Find where the given text appears and provide that cell's center as (x, y) coordinate. 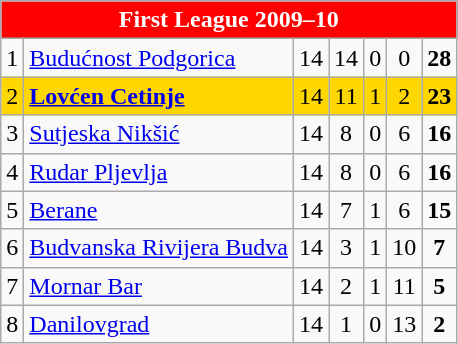
15 (440, 210)
Budvanska Rivijera Budva (159, 248)
Danilovgrad (159, 324)
Berane (159, 210)
Rudar Pljevlja (159, 172)
13 (404, 324)
Sutjeska Nikšić (159, 134)
Mornar Bar (159, 286)
28 (440, 58)
23 (440, 96)
First League 2009–10 (229, 20)
Budućnost Podgorica (159, 58)
4 (12, 172)
10 (404, 248)
Lovćen Cetinje (159, 96)
